Extract the [X, Y] coordinate from the center of the cell holding the provided text.  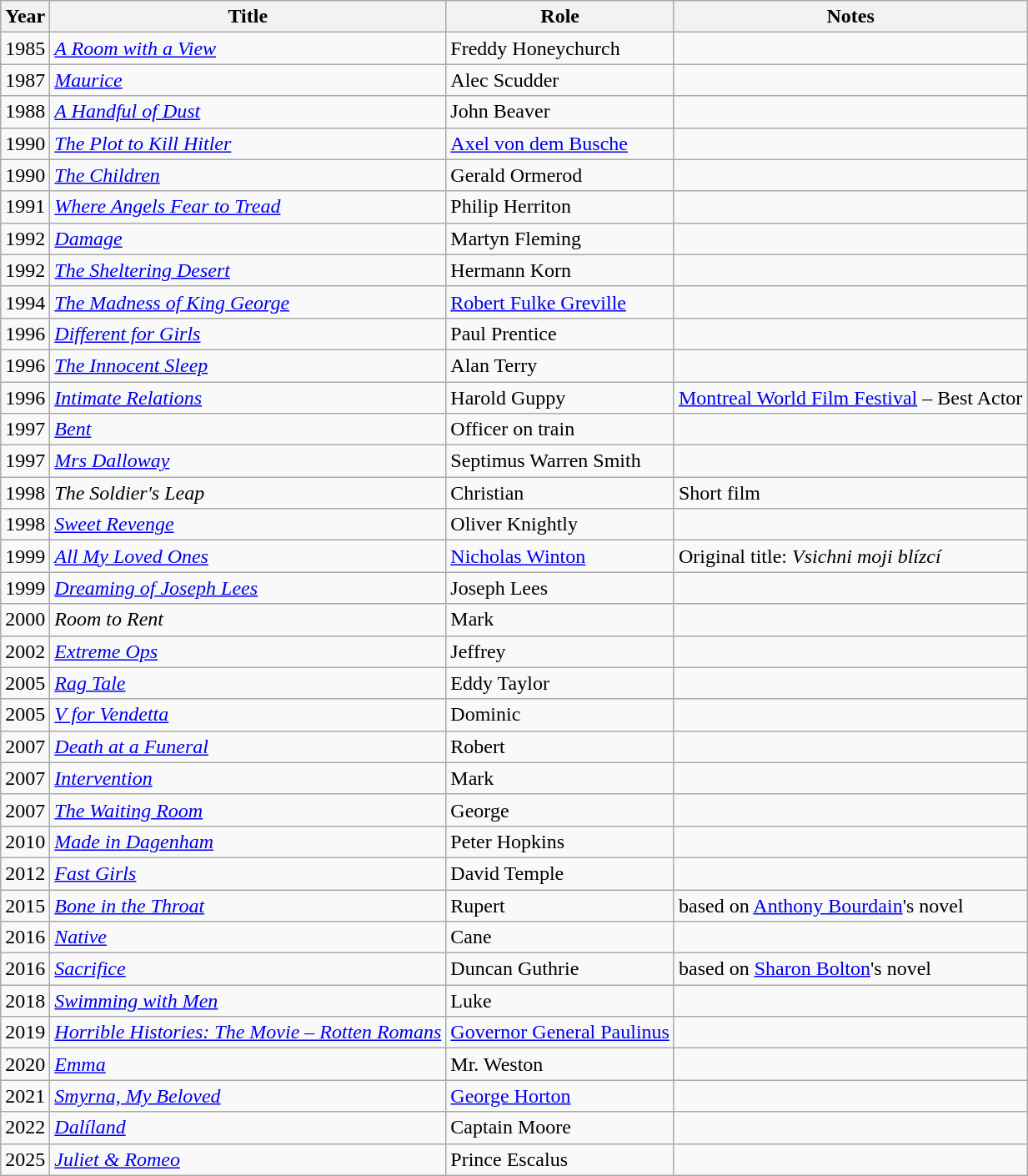
Robert [560, 746]
2020 [25, 1064]
2002 [25, 651]
A Handful of Dust [248, 112]
Martyn Fleming [560, 239]
Montreal World Film Festival – Best Actor [850, 398]
Septimus Warren Smith [560, 461]
Made in Dagenham [248, 842]
Peter Hopkins [560, 842]
V for Vendetta [248, 715]
Eddy Taylor [560, 683]
Fast Girls [248, 873]
George Horton [560, 1096]
Bent [248, 430]
Extreme Ops [248, 651]
Notes [850, 17]
Alec Scudder [560, 80]
Christian [560, 493]
Room to Rent [248, 620]
Mr. Weston [560, 1064]
The Innocent Sleep [248, 365]
2012 [25, 873]
The Madness of King George [248, 302]
Captain Moore [560, 1128]
2025 [25, 1159]
Jeffrey [560, 651]
The Children [248, 175]
The Sheltering Desert [248, 270]
based on Sharon Bolton's novel [850, 969]
Axel von dem Busche [560, 143]
A Room with a View [248, 48]
Dreaming of Joseph Lees [248, 588]
2019 [25, 1033]
Damage [248, 239]
Prince Escalus [560, 1159]
1994 [25, 302]
Mrs Dalloway [248, 461]
Philip Herriton [560, 207]
2015 [25, 905]
Officer on train [560, 430]
Hermann Korn [560, 270]
2000 [25, 620]
Dalíland [248, 1128]
Freddy Honeychurch [560, 48]
John Beaver [560, 112]
1988 [25, 112]
Bone in the Throat [248, 905]
Emma [248, 1064]
Year [25, 17]
Swimming with Men [248, 1001]
Nicholas Winton [560, 556]
Intervention [248, 778]
Sweet Revenge [248, 525]
All My Loved Ones [248, 556]
Harold Guppy [560, 398]
Different for Girls [248, 334]
Death at a Funeral [248, 746]
Role [560, 17]
Dominic [560, 715]
2018 [25, 1001]
Oliver Knightly [560, 525]
Luke [560, 1001]
Original title: Vsichni moji blízcí [850, 556]
Title [248, 17]
Where Angels Fear to Tread [248, 207]
Rag Tale [248, 683]
1987 [25, 80]
The Soldier's Leap [248, 493]
David Temple [560, 873]
Maurice [248, 80]
Horrible Histories: The Movie – Rotten Romans [248, 1033]
The Waiting Room [248, 810]
Juliet & Romeo [248, 1159]
Robert Fulke Greville [560, 302]
1991 [25, 207]
2021 [25, 1096]
based on Anthony Bourdain's novel [850, 905]
Cane [560, 937]
1985 [25, 48]
The Plot to Kill Hitler [248, 143]
Alan Terry [560, 365]
Paul Prentice [560, 334]
Governor General Paulinus [560, 1033]
2022 [25, 1128]
Gerald Ormerod [560, 175]
Duncan Guthrie [560, 969]
Smyrna, My Beloved [248, 1096]
Short film [850, 493]
Rupert [560, 905]
Joseph Lees [560, 588]
Native [248, 937]
Sacrifice [248, 969]
Intimate Relations [248, 398]
George [560, 810]
2010 [25, 842]
